Scan for the cell matching the given text and deliver its [x, y] coordinate at center. 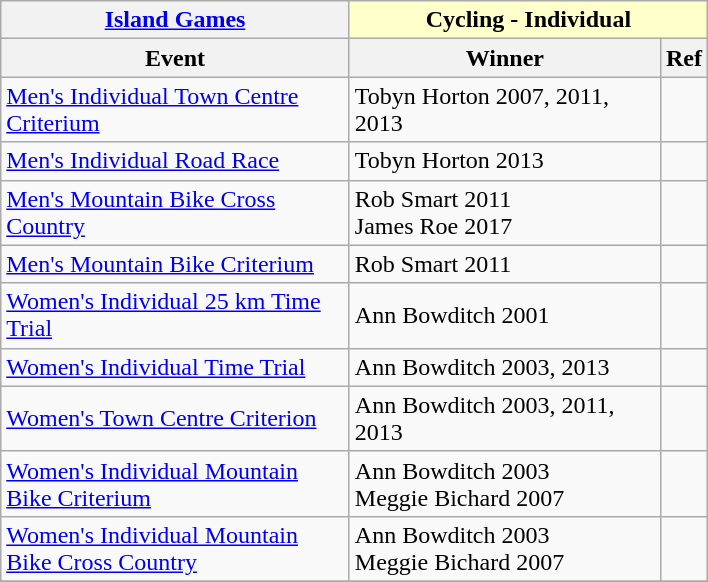
Rob Smart 2011 [504, 264]
Men's Individual Road Race [176, 161]
Event [176, 58]
Women's Individual Mountain Bike Criterium [176, 484]
Ann Bowditch 2003, 2011, 2013 [504, 418]
Men's Mountain Bike Cross Country [176, 212]
Rob Smart 2011 James Roe 2017 [504, 212]
Tobyn Horton 2013 [504, 161]
Cycling - Individual [528, 20]
Ann Bowditch 2003, 2013 [504, 367]
Women's Individual Time Trial [176, 367]
Ref [684, 58]
Men's Individual Town Centre Criterium [176, 110]
Men's Mountain Bike Criterium [176, 264]
Island Games [176, 20]
Women's Town Centre Criterion [176, 418]
Women's Individual Mountain Bike Cross Country [176, 548]
Women's Individual 25 km Time Trial [176, 316]
Winner [504, 58]
Tobyn Horton 2007, 2011, 2013 [504, 110]
Ann Bowditch 2001 [504, 316]
